Extract the (x, y) coordinate from the center of the cell holding the provided text.  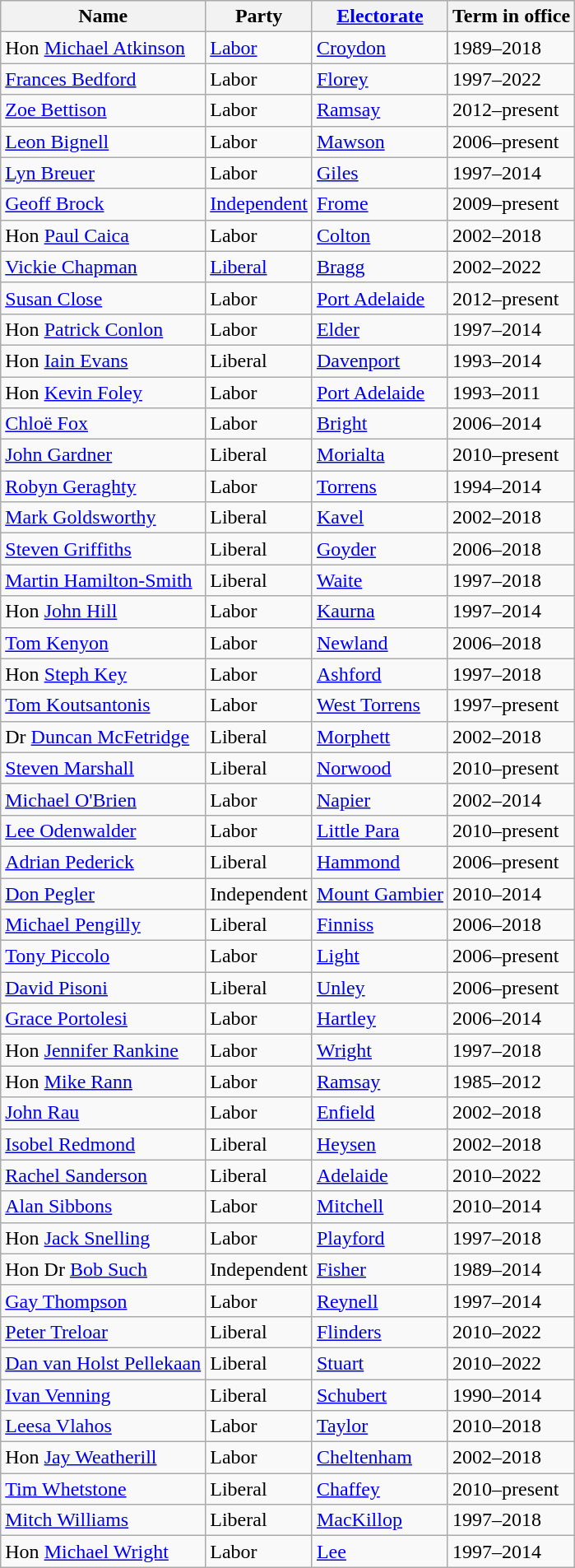
Croydon (380, 48)
Chloë Fox (104, 424)
Colton (380, 235)
1993–2014 (511, 361)
Don Pegler (104, 893)
1990–2014 (511, 1395)
Morphett (380, 737)
Adrian Pederick (104, 862)
Flinders (380, 1332)
Steven Griffiths (104, 549)
Hon Paul Caica (104, 235)
Hon Kevin Foley (104, 393)
Michael Pengilly (104, 925)
Ivan Venning (104, 1395)
West Torrens (380, 705)
1989–2018 (511, 48)
Hon Jack Snelling (104, 1238)
Name (104, 16)
Morialta (380, 455)
Schubert (380, 1395)
Enfield (380, 1113)
Wright (380, 1050)
Geoff Brock (104, 204)
Peter Treloar (104, 1332)
1994–2014 (511, 486)
Florey (380, 79)
Dan van Holst Pellekaan (104, 1363)
Hon Mike Rann (104, 1082)
1985–2012 (511, 1082)
Susan Close (104, 298)
Electorate (380, 16)
Robyn Geraghty (104, 486)
Fisher (380, 1269)
Hon Jay Weatherill (104, 1458)
Party (259, 16)
Taylor (380, 1426)
Mount Gambier (380, 893)
Martin Hamilton-Smith (104, 580)
Lee Odenwalder (104, 831)
Leon Bignell (104, 142)
Dr Duncan McFetridge (104, 737)
Mitch Williams (104, 1520)
John Rau (104, 1113)
Stuart (380, 1363)
Giles (380, 173)
Tim Whetstone (104, 1489)
2009–present (511, 204)
Hon Dr Bob Such (104, 1269)
2010–2018 (511, 1426)
Unley (380, 988)
Hon Michael Atkinson (104, 48)
Reynell (380, 1300)
Lyn Breuer (104, 173)
Steven Marshall (104, 768)
Chaffey (380, 1489)
2002–2014 (511, 799)
2002–2022 (511, 267)
Isobel Redmond (104, 1144)
Newland (380, 643)
Goyder (380, 549)
Playford (380, 1238)
Hon Jennifer Rankine (104, 1050)
Frances Bedford (104, 79)
Michael O'Brien (104, 799)
MacKillop (380, 1520)
Zoe Bettison (104, 110)
Tony Piccolo (104, 956)
Alan Sibbons (104, 1207)
Hartley (380, 1019)
Kavel (380, 518)
Light (380, 956)
Davenport (380, 361)
Rachel Sanderson (104, 1175)
Tom Kenyon (104, 643)
Hon John Hill (104, 612)
Term in office (511, 16)
Cheltenham (380, 1458)
Kaurna (380, 612)
Hon Iain Evans (104, 361)
Hon Patrick Conlon (104, 329)
Ashford (380, 674)
Adelaide (380, 1175)
Frome (380, 204)
Hon Michael Wright (104, 1552)
1997–present (511, 705)
Leesa Vlahos (104, 1426)
Gay Thompson (104, 1300)
Hon Steph Key (104, 674)
Mawson (380, 142)
Torrens (380, 486)
Grace Portolesi (104, 1019)
Mitchell (380, 1207)
Finniss (380, 925)
Bright (380, 424)
Heysen (380, 1144)
John Gardner (104, 455)
Little Para (380, 831)
Hammond (380, 862)
Lee (380, 1552)
1997–2022 (511, 79)
Elder (380, 329)
Napier (380, 799)
1989–2014 (511, 1269)
Mark Goldsworthy (104, 518)
Waite (380, 580)
Tom Koutsantonis (104, 705)
Norwood (380, 768)
Bragg (380, 267)
David Pisoni (104, 988)
1993–2011 (511, 393)
Vickie Chapman (104, 267)
